Search for the cell housing the specified text and yield its (X, Y) center coordinate. 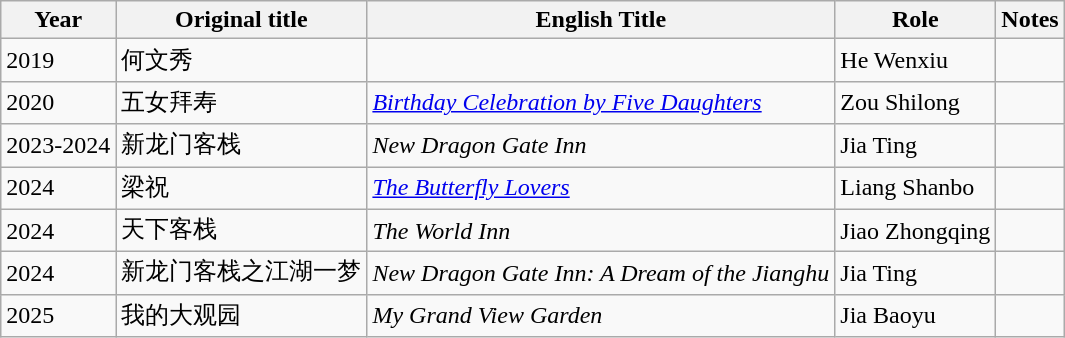
新龙门客栈之江湖一梦 (242, 274)
Role (916, 20)
Birthday Celebration by Five Daughters (601, 102)
Jiao Zhongqing (916, 230)
2025 (58, 316)
Year (58, 20)
My Grand View Garden (601, 316)
Original title (242, 20)
五女拜寿 (242, 102)
何文秀 (242, 60)
New Dragon Gate Inn (601, 146)
Jia Baoyu (916, 316)
2019 (58, 60)
我的大观园 (242, 316)
He Wenxiu (916, 60)
Notes (1030, 20)
新龙门客栈 (242, 146)
The Butterfly Lovers (601, 188)
2020 (58, 102)
New Dragon Gate Inn: A Dream of the Jianghu (601, 274)
天下客栈 (242, 230)
2023-2024 (58, 146)
Liang Shanbo (916, 188)
The World Inn (601, 230)
English Title (601, 20)
Zou Shilong (916, 102)
梁祝 (242, 188)
